Identify which cell holds the provided text, then report its (x, y) central coordinate. 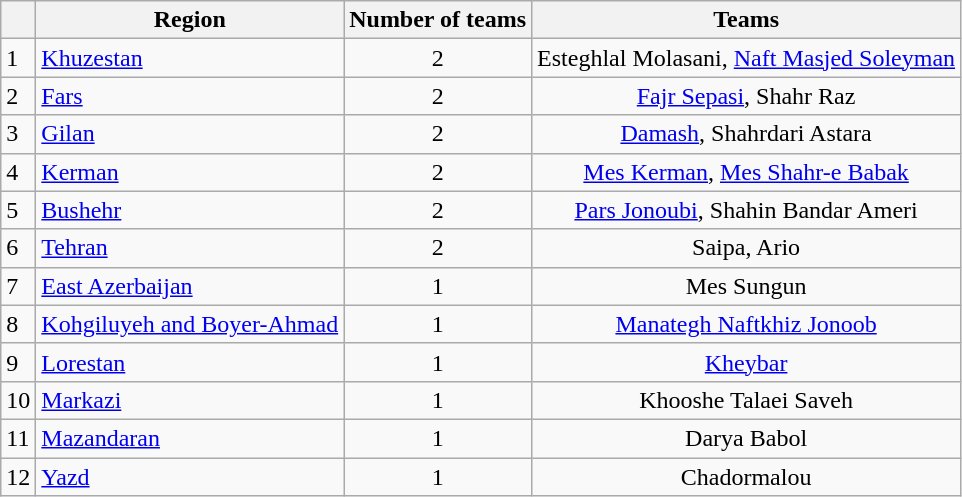
Damash, Shahrdari Astara (746, 134)
5 (18, 210)
Gilan (190, 134)
7 (18, 286)
4 (18, 172)
9 (18, 362)
Manategh Naftkhiz Jonoob (746, 324)
11 (18, 438)
Fajr Sepasi, Shahr Raz (746, 96)
6 (18, 248)
Pars Jonoubi, Shahin Bandar Ameri (746, 210)
Region (190, 20)
8 (18, 324)
Kheybar (746, 362)
Saipa, Ario (746, 248)
Teams (746, 20)
10 (18, 400)
Bushehr (190, 210)
Mes Kerman, Mes Shahr-e Babak (746, 172)
Kohgiluyeh and Boyer-Ahmad (190, 324)
Tehran (190, 248)
Mazandaran (190, 438)
Mes Sungun (746, 286)
East Azerbaijan (190, 286)
Esteghlal Molasani, Naft Masjed Soleyman (746, 58)
Khooshe Talaei Saveh (746, 400)
Number of teams (438, 20)
Khuzestan (190, 58)
Lorestan (190, 362)
Chadormalou (746, 477)
3 (18, 134)
Markazi (190, 400)
Kerman (190, 172)
Fars (190, 96)
Yazd (190, 477)
12 (18, 477)
Darya Babol (746, 438)
